Locate the cell with the specified text and output its [x, y] center coordinate. 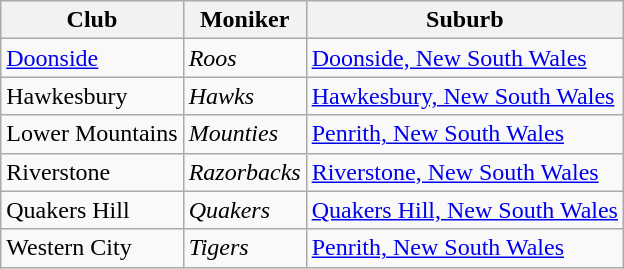
Quakers Hill, New South Wales [464, 210]
Lower Mountains [92, 134]
Club [92, 20]
Razorbacks [244, 172]
Doonside [92, 58]
Riverstone, New South Wales [464, 172]
Quakers [244, 210]
Doonside, New South Wales [464, 58]
Moniker [244, 20]
Hawks [244, 96]
Hawkesbury, New South Wales [464, 96]
Suburb [464, 20]
Western City [92, 248]
Roos [244, 58]
Quakers Hill [92, 210]
Tigers [244, 248]
Riverstone [92, 172]
Hawkesbury [92, 96]
Mounties [244, 134]
